Output the [x, y] coordinate of the center of the cell containing the given text.  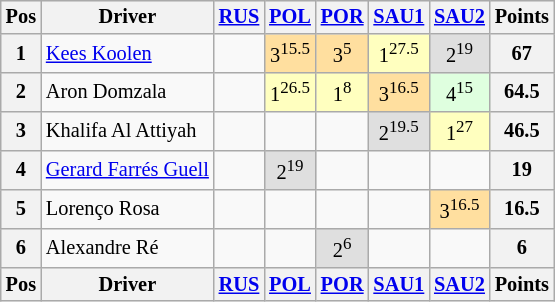
5 [21, 210]
415 [460, 92]
Lorenço Rosa [128, 210]
Kees Koolen [128, 54]
64.5 [522, 92]
16.5 [522, 210]
Alexandre Ré [128, 248]
19 [522, 170]
126.5 [290, 92]
315.5 [290, 54]
18 [342, 92]
4 [21, 170]
Aron Domzala [128, 92]
35 [342, 54]
Gerard Farrés Guell [128, 170]
127 [460, 132]
26 [342, 248]
127.5 [398, 54]
219.5 [398, 132]
46.5 [522, 132]
3 [21, 132]
Khalifa Al Attiyah [128, 132]
67 [522, 54]
2 [21, 92]
1 [21, 54]
